Capture the cell that displays the provided text and extract its [x, y] central coordinate. 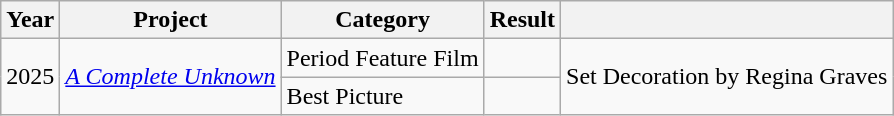
Set Decoration by Regina Graves [727, 77]
A Complete Unknown [170, 77]
Category [382, 20]
Project [170, 20]
2025 [30, 77]
Year [30, 20]
Result [522, 20]
Period Feature Film [382, 58]
Best Picture [382, 96]
